Capture the cell that displays the provided text and extract its (X, Y) central coordinate. 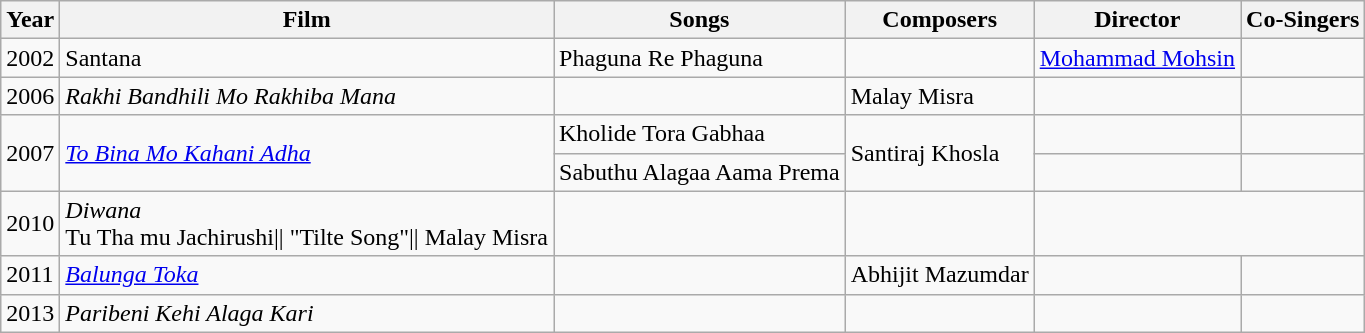
Year (30, 20)
Kholide Tora Gabhaa (700, 134)
Balunga Toka (307, 275)
Santana (307, 58)
Songs (700, 20)
2007 (30, 153)
To Bina Mo Kahani Adha (307, 153)
Abhijit Mazumdar (940, 275)
Paribeni Kehi Alaga Kari (307, 313)
2011 (30, 275)
Director (1137, 20)
Co-Singers (1303, 20)
Composers (940, 20)
2010 (30, 224)
Film (307, 20)
Rakhi Bandhili Mo Rakhiba Mana (307, 96)
Santiraj Khosla (940, 153)
DiwanaTu Tha mu Jachirushi|| "Tilte Song"|| Malay Misra (307, 224)
2013 (30, 313)
2002 (30, 58)
2006 (30, 96)
Sabuthu Alagaa Aama Prema (700, 172)
Mohammad Mohsin (1137, 58)
Phaguna Re Phaguna (700, 58)
Malay Misra (940, 96)
